Provide the (X, Y) coordinate of the cell's center where the given text is located.  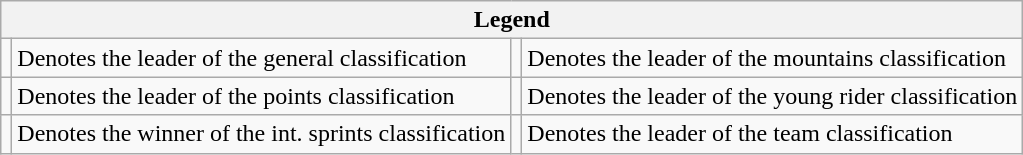
Denotes the leader of the team classification (772, 134)
Denotes the leader of the young rider classification (772, 96)
Legend (512, 20)
Denotes the leader of the mountains classification (772, 58)
Denotes the winner of the int. sprints classification (262, 134)
Denotes the leader of the points classification (262, 96)
Denotes the leader of the general classification (262, 58)
